Extract the [X, Y] coordinate from the center of the cell holding the provided text.  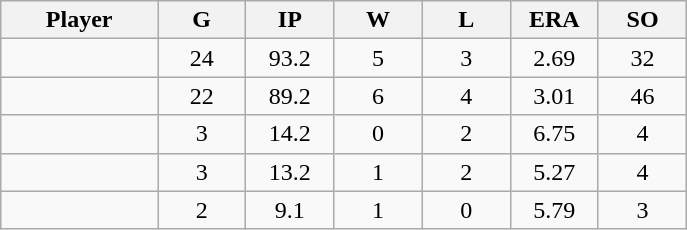
32 [642, 58]
SO [642, 20]
L [466, 20]
24 [202, 58]
46 [642, 96]
IP [290, 20]
9.1 [290, 210]
3.01 [554, 96]
ERA [554, 20]
5.79 [554, 210]
13.2 [290, 172]
W [378, 20]
22 [202, 96]
5 [378, 58]
14.2 [290, 134]
89.2 [290, 96]
6.75 [554, 134]
5.27 [554, 172]
G [202, 20]
Player [80, 20]
2.69 [554, 58]
93.2 [290, 58]
6 [378, 96]
